For the text-containing cell, return its midpoint in [X, Y] coordinate format. 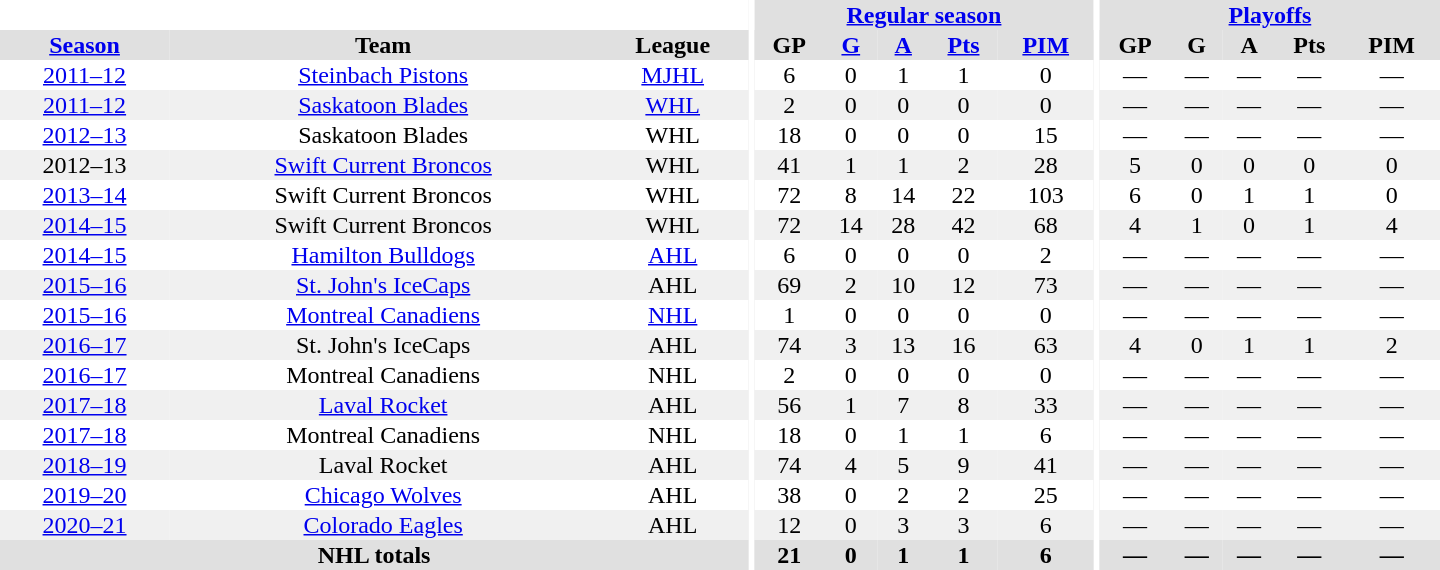
42 [963, 225]
Hamilton Bulldogs [383, 255]
21 [790, 555]
103 [1046, 195]
Chicago Wolves [383, 495]
73 [1046, 285]
25 [1046, 495]
69 [790, 285]
15 [1046, 135]
38 [790, 495]
Season [84, 45]
13 [903, 345]
2019–20 [84, 495]
63 [1046, 345]
NHL totals [374, 555]
10 [903, 285]
Team [383, 45]
Colorado Eagles [383, 525]
2020–21 [84, 525]
33 [1046, 405]
League [672, 45]
Steinbach Pistons [383, 75]
22 [963, 195]
56 [790, 405]
Regular season [924, 15]
2018–19 [84, 465]
MJHL [672, 75]
68 [1046, 225]
2013–14 [84, 195]
7 [903, 405]
Playoffs [1270, 15]
9 [963, 465]
16 [963, 345]
